Search for the cell housing the specified text and yield its (x, y) center coordinate. 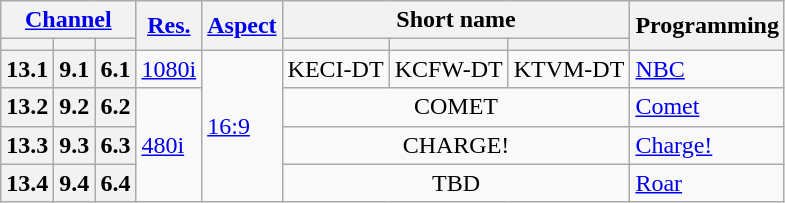
Channel (68, 20)
Res. (169, 26)
Comet (708, 107)
9.2 (74, 107)
6.1 (116, 69)
Charge! (708, 145)
CHARGE! (456, 145)
KECI-DT (336, 69)
1080i (169, 69)
KTVM-DT (569, 69)
6.4 (116, 183)
9.4 (74, 183)
16:9 (242, 126)
13.1 (28, 69)
13.2 (28, 107)
13.4 (28, 183)
NBC (708, 69)
480i (169, 145)
TBD (456, 183)
Aspect (242, 26)
Roar (708, 183)
6.2 (116, 107)
13.3 (28, 145)
KCFW-DT (448, 69)
COMET (456, 107)
6.3 (116, 145)
9.3 (74, 145)
Programming (708, 26)
9.1 (74, 69)
Short name (456, 20)
